Extract the [x, y] coordinate from the center of the cell holding the provided text.  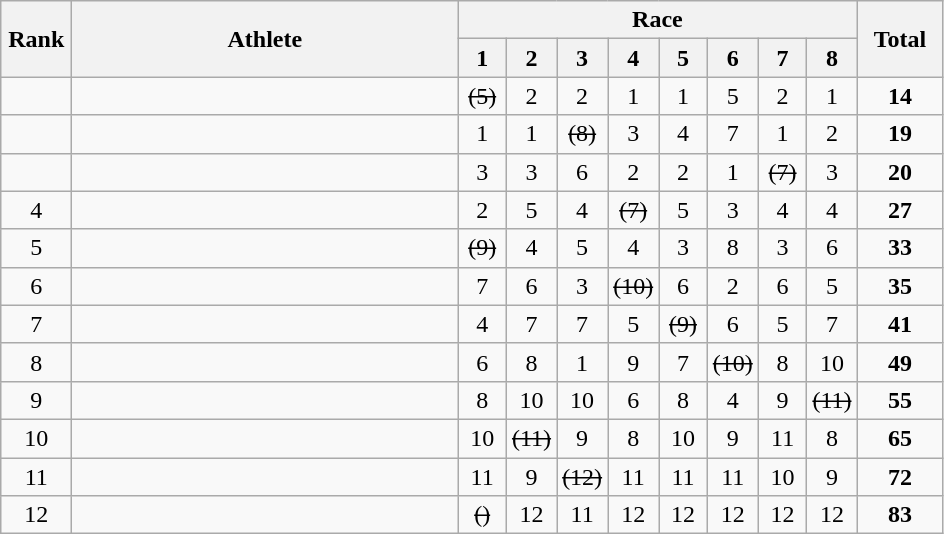
() [482, 515]
83 [900, 515]
Race [658, 20]
20 [900, 172]
27 [900, 210]
33 [900, 248]
(12) [582, 477]
Total [900, 39]
14 [900, 96]
(8) [582, 134]
65 [900, 438]
Athlete [265, 39]
(5) [482, 96]
35 [900, 286]
41 [900, 324]
49 [900, 362]
55 [900, 400]
Rank [36, 39]
19 [900, 134]
72 [900, 477]
